Scan for the cell matching the given text and deliver its (x, y) coordinate at center. 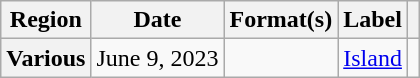
Various (46, 58)
Format(s) (281, 20)
Island (373, 58)
Date (158, 20)
June 9, 2023 (158, 58)
Region (46, 20)
Label (373, 20)
